Determine the (X, Y) coordinate at the center of the cell enclosing the given text.  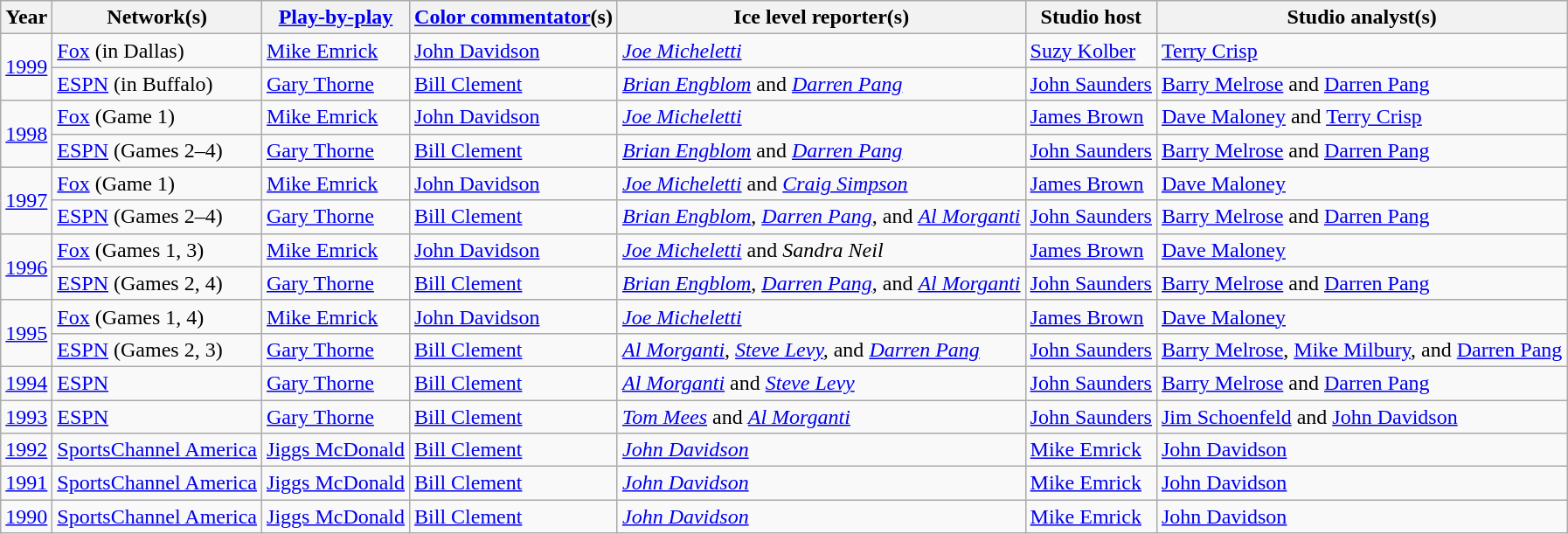
ESPN (Games 2, 3) (157, 350)
Joe Micheletti and Craig Simpson (822, 184)
1998 (26, 134)
1991 (26, 483)
Joe Micheletti and Sandra Neil (822, 250)
1992 (26, 450)
Al Morganti, Steve Levy, and Darren Pang (822, 350)
ESPN (in Buffalo) (157, 84)
Play-by-play (336, 17)
Color commentator(s) (514, 17)
1996 (26, 267)
Studio analyst(s) (1362, 17)
Ice level reporter(s) (822, 17)
Fox (Games 1, 4) (157, 316)
Terry Crisp (1362, 51)
Tom Mees and Al Morganti (822, 417)
1993 (26, 417)
Fox (in Dallas) (157, 51)
1999 (26, 67)
1997 (26, 200)
Fox (Games 1, 3) (157, 250)
Suzy Kolber (1091, 51)
Barry Melrose, Mike Milbury, and Darren Pang (1362, 350)
ESPN (Games 2, 4) (157, 283)
Al Morganti and Steve Levy (822, 383)
Year (26, 17)
Network(s) (157, 17)
Studio host (1091, 17)
1994 (26, 383)
Jim Schoenfeld and John Davidson (1362, 417)
Dave Maloney and Terry Crisp (1362, 117)
1995 (26, 333)
1990 (26, 517)
